Scan for the cell matching the given text and deliver its [x, y] coordinate at center. 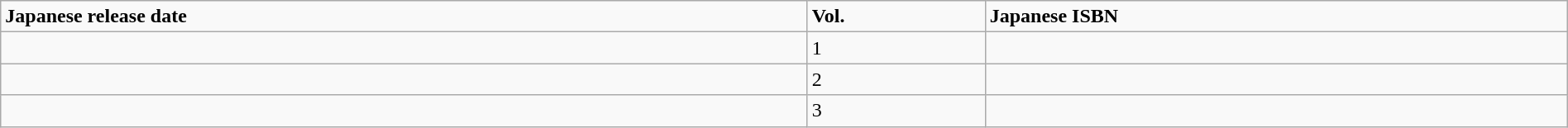
Japanese release date [404, 17]
3 [896, 111]
Vol. [896, 17]
1 [896, 48]
Japanese ISBN [1276, 17]
2 [896, 79]
